For the text-containing cell, return its midpoint in [x, y] coordinate format. 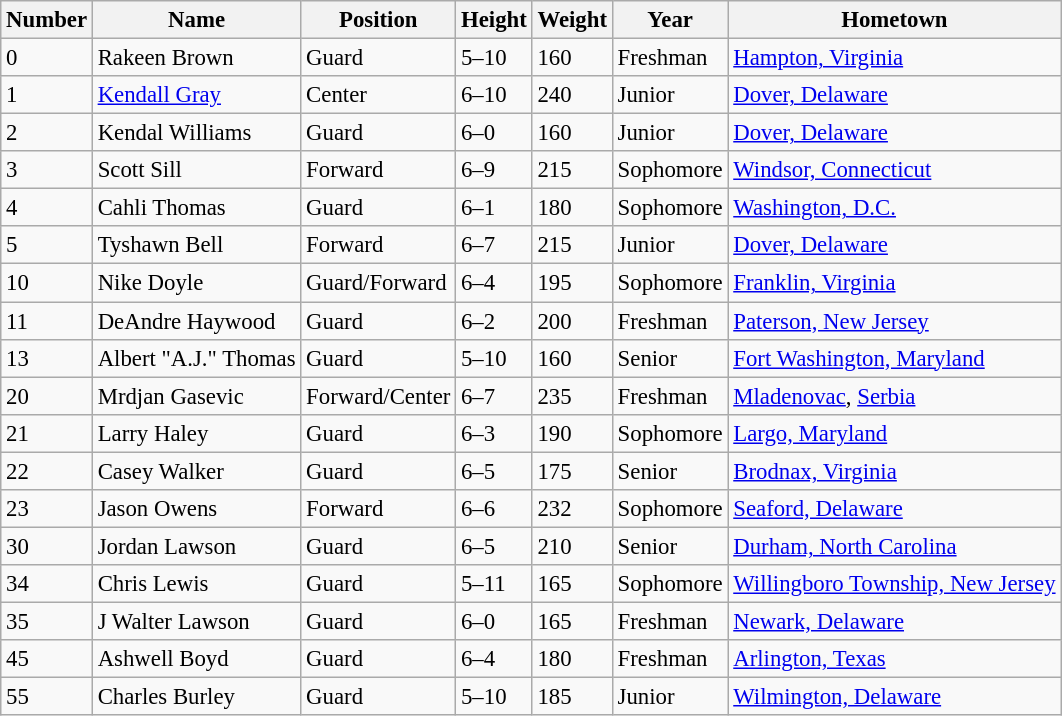
6–6 [494, 509]
Year [670, 20]
Rakeen Brown [196, 58]
J Walter Lawson [196, 621]
DeAndre Haywood [196, 321]
Seaford, Delaware [894, 509]
23 [47, 509]
55 [47, 697]
Largo, Maryland [894, 433]
6–9 [494, 170]
45 [47, 659]
0 [47, 58]
Paterson, New Jersey [894, 321]
Wilmington, Delaware [894, 697]
20 [47, 396]
Hometown [894, 20]
6–1 [494, 208]
Arlington, Texas [894, 659]
Franklin, Virginia [894, 283]
Weight [572, 20]
Number [47, 20]
Tyshawn Bell [196, 245]
175 [572, 471]
232 [572, 509]
Scott Sill [196, 170]
210 [572, 546]
Charles Burley [196, 697]
185 [572, 697]
35 [47, 621]
2 [47, 133]
Albert "A.J." Thomas [196, 358]
Guard/Forward [378, 283]
Forward/Center [378, 396]
Height [494, 20]
Jordan Lawson [196, 546]
5–11 [494, 584]
Nike Doyle [196, 283]
Larry Haley [196, 433]
3 [47, 170]
Kendal Williams [196, 133]
Washington, D.C. [894, 208]
Jason Owens [196, 509]
Name [196, 20]
1 [47, 95]
Chris Lewis [196, 584]
Cahli Thomas [196, 208]
Ashwell Boyd [196, 659]
Newark, Delaware [894, 621]
235 [572, 396]
Mladenovac, Serbia [894, 396]
Fort Washington, Maryland [894, 358]
13 [47, 358]
190 [572, 433]
Casey Walker [196, 471]
Brodnax, Virginia [894, 471]
11 [47, 321]
Willingboro Township, New Jersey [894, 584]
10 [47, 283]
200 [572, 321]
Windsor, Connecticut [894, 170]
4 [47, 208]
30 [47, 546]
240 [572, 95]
22 [47, 471]
6–3 [494, 433]
Center [378, 95]
Mrdjan Gasevic [196, 396]
6–10 [494, 95]
5 [47, 245]
195 [572, 283]
21 [47, 433]
Position [378, 20]
6–2 [494, 321]
Kendall Gray [196, 95]
Durham, North Carolina [894, 546]
Hampton, Virginia [894, 58]
34 [47, 584]
